Return the (X, Y) coordinate for the center point of the cell that contains the specified text.  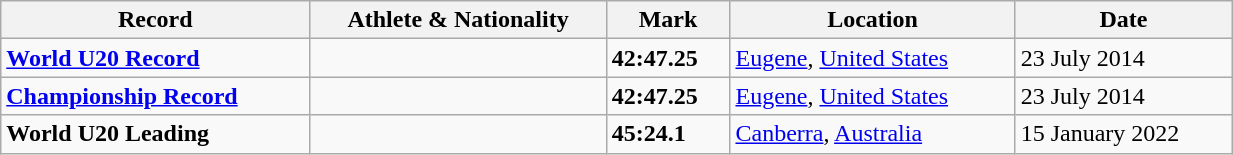
Championship Record (156, 96)
15 January 2022 (1123, 134)
45:24.1 (668, 134)
Location (872, 20)
Mark (668, 20)
Canberra, Australia (872, 134)
World U20 Leading (156, 134)
Record (156, 20)
Athlete & Nationality (458, 20)
World U20 Record (156, 58)
Date (1123, 20)
